Return the (X, Y) coordinate for the center point of the cell that contains the specified text.  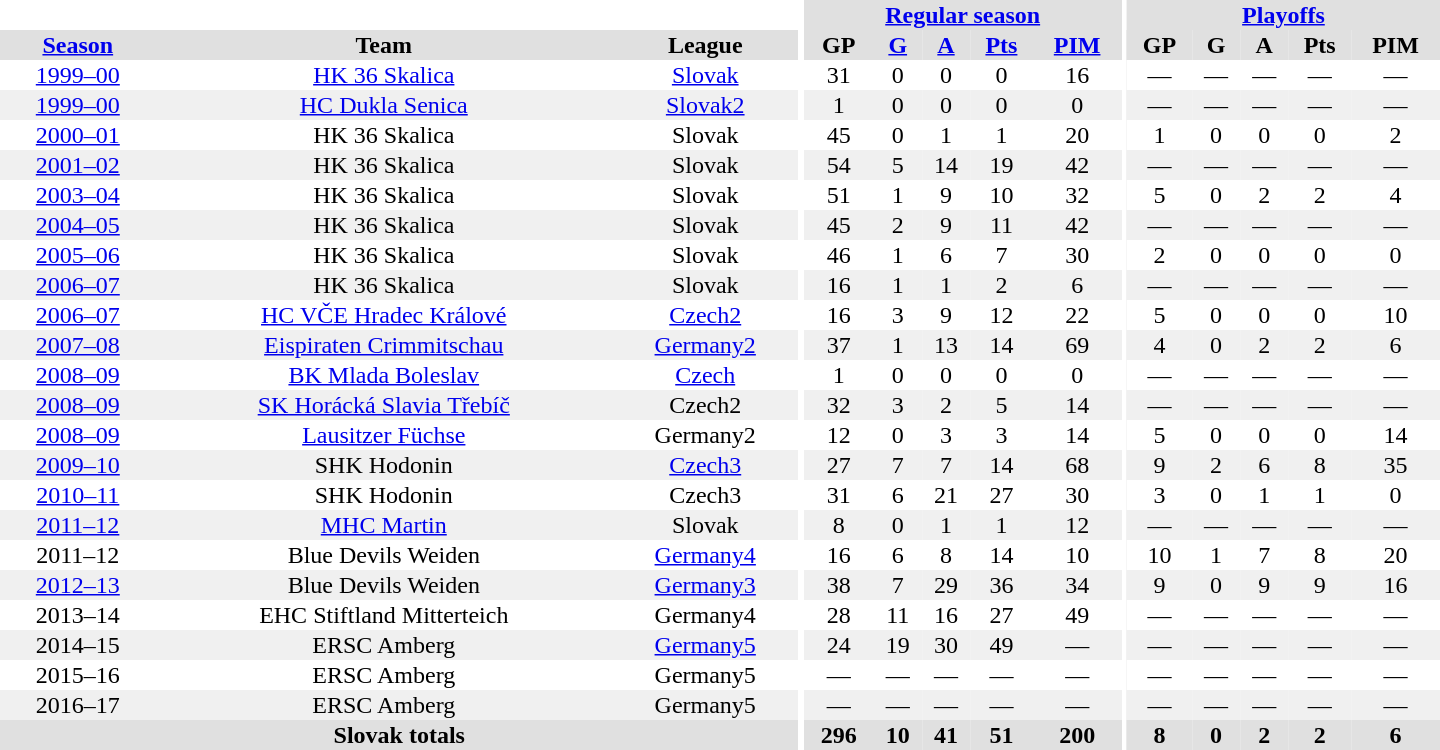
21 (946, 495)
2014–15 (78, 645)
Lausitzer Füchse (384, 435)
Eispiraten Crimmitschau (384, 345)
69 (1078, 345)
Slovak2 (706, 105)
HC Dukla Senica (384, 105)
200 (1078, 735)
24 (839, 645)
Season (78, 45)
22 (1078, 315)
EHC Stiftland Mitterteich (384, 615)
HC VČE Hradec Králové (384, 315)
Regular season (963, 15)
2010–11 (78, 495)
13 (946, 345)
BK Mlada Boleslav (384, 375)
41 (946, 735)
2015–16 (78, 675)
League (706, 45)
Germany3 (706, 585)
2016–17 (78, 705)
2009–10 (78, 465)
29 (946, 585)
68 (1078, 465)
38 (839, 585)
2000–01 (78, 135)
37 (839, 345)
2003–04 (78, 195)
Czech (706, 375)
28 (839, 615)
2007–08 (78, 345)
Team (384, 45)
2005–06 (78, 255)
2001–02 (78, 165)
296 (839, 735)
2012–13 (78, 585)
2004–05 (78, 225)
34 (1078, 585)
MHC Martin (384, 525)
36 (1002, 585)
Slovak totals (399, 735)
54 (839, 165)
46 (839, 255)
Playoffs (1284, 15)
SK Horácká Slavia Třebíč (384, 405)
2013–14 (78, 615)
35 (1396, 465)
